Locate the cell with the specified text and output its (X, Y) center coordinate. 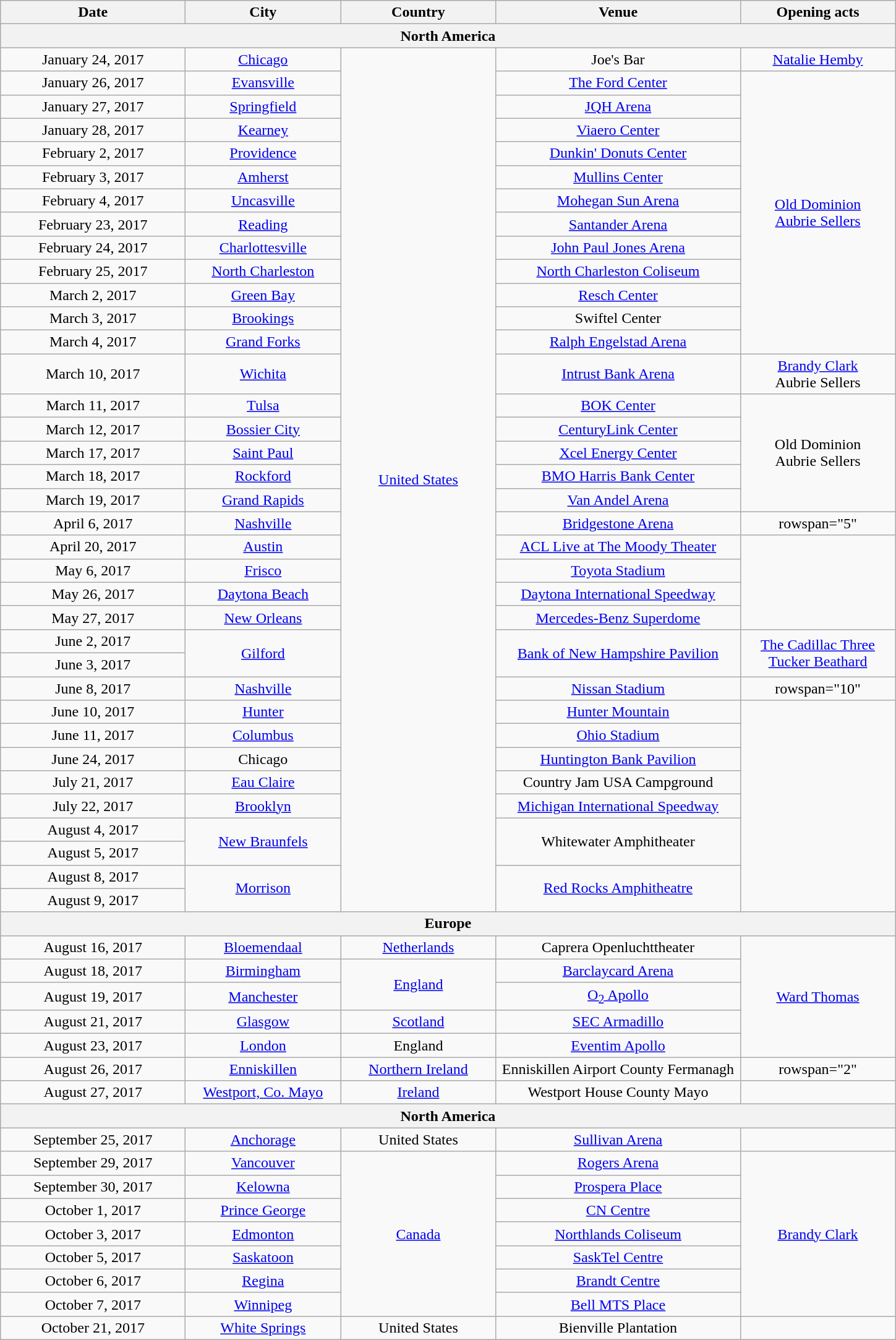
August 18, 2017 (93, 971)
Regina (263, 1281)
Red Rocks Amphitheatre (618, 888)
New Orleans (263, 617)
North Charleston Coliseum (618, 271)
New Braunfels (263, 841)
Mohegan Sun Arena (618, 200)
SaskTel Centre (618, 1257)
August 16, 2017 (93, 947)
August 19, 2017 (93, 996)
Nissan Stadium (618, 689)
August 9, 2017 (93, 900)
June 2, 2017 (93, 641)
Grand Forks (263, 342)
September 29, 2017 (93, 1163)
October 1, 2017 (93, 1210)
Kearney (263, 130)
Date (93, 12)
Country (418, 12)
Green Bay (263, 295)
January 24, 2017 (93, 59)
Swiftel Center (618, 319)
Saint Paul (263, 453)
March 12, 2017 (93, 429)
Rockford (263, 476)
Xcel Energy Center (618, 453)
rowspan="10" (817, 689)
January 27, 2017 (93, 106)
Daytona Beach (263, 594)
Northlands Coliseum (618, 1234)
The Cadillac ThreeTucker Beathard (817, 653)
Westport House County Mayo (618, 1093)
Santander Arena (618, 224)
Bloemendaal (263, 947)
August 23, 2017 (93, 1046)
June 24, 2017 (93, 759)
October 6, 2017 (93, 1281)
March 11, 2017 (93, 406)
September 25, 2017 (93, 1140)
O2 Apollo (618, 996)
Prospera Place (618, 1187)
Opening acts (817, 12)
February 24, 2017 (93, 247)
Tulsa (263, 406)
Michigan International Speedway (618, 806)
March 4, 2017 (93, 342)
CenturyLink Center (618, 429)
Evansville (263, 83)
Ohio Stadium (618, 736)
Canada (418, 1234)
Brandt Centre (618, 1281)
Brandy ClarkAubrie Sellers (817, 374)
April 20, 2017 (93, 547)
Venue (618, 12)
March 18, 2017 (93, 476)
February 3, 2017 (93, 177)
BMO Harris Bank Center (618, 476)
March 2, 2017 (93, 295)
North Charleston (263, 271)
June 10, 2017 (93, 712)
Rogers Arena (618, 1163)
Joe's Bar (618, 59)
Wichita (263, 374)
August 4, 2017 (93, 830)
July 21, 2017 (93, 783)
Whitewater Amphitheater (618, 841)
ACL Live at The Moody Theater (618, 547)
Providence (263, 153)
Glasgow (263, 1022)
BOK Center (618, 406)
Barclaycard Arena (618, 971)
rowspan="5" (817, 523)
June 3, 2017 (93, 664)
Bienville Plantation (618, 1328)
Grand Rapids (263, 500)
Winnipeg (263, 1304)
City (263, 12)
The Ford Center (618, 83)
June 8, 2017 (93, 689)
May 26, 2017 (93, 594)
Ward Thomas (817, 996)
Bossier City (263, 429)
Caprera Openluchttheater (618, 947)
Enniskillen (263, 1069)
October 5, 2017 (93, 1257)
Uncasville (263, 200)
Northern Ireland (418, 1069)
Europe (448, 924)
Viaero Center (618, 130)
Frisco (263, 570)
Springfield (263, 106)
Enniskillen Airport County Fermanagh (618, 1069)
Westport, Co. Mayo (263, 1093)
August 21, 2017 (93, 1022)
March 19, 2017 (93, 500)
JQH Arena (618, 106)
Natalie Hemby (817, 59)
Dunkin' Donuts Center (618, 153)
Vancouver (263, 1163)
Prince George (263, 1210)
Charlottesville (263, 247)
August 8, 2017 (93, 877)
January 28, 2017 (93, 130)
Brookings (263, 319)
Daytona International Speedway (618, 594)
February 25, 2017 (93, 271)
February 23, 2017 (93, 224)
Columbus (263, 736)
July 22, 2017 (93, 806)
SEC Armadillo (618, 1022)
August 5, 2017 (93, 853)
Bank of New Hampshire Pavilion (618, 653)
May 27, 2017 (93, 617)
Hunter Mountain (618, 712)
Netherlands (418, 947)
Manchester (263, 996)
Ireland (418, 1093)
June 11, 2017 (93, 736)
October 7, 2017 (93, 1304)
Kelowna (263, 1187)
Birmingham (263, 971)
Gilford (263, 653)
White Springs (263, 1328)
Mullins Center (618, 177)
Eventim Apollo (618, 1046)
February 4, 2017 (93, 200)
Mercedes-Benz Superdome (618, 617)
rowspan="2" (817, 1069)
Bridgestone Arena (618, 523)
Bell MTS Place (618, 1304)
Toyota Stadium (618, 570)
London (263, 1046)
Huntington Bank Pavilion (618, 759)
September 30, 2017 (93, 1187)
October 21, 2017 (93, 1328)
Country Jam USA Campground (618, 783)
March 3, 2017 (93, 319)
Sullivan Arena (618, 1140)
Brooklyn (263, 806)
Eau Claire (263, 783)
Reading (263, 224)
August 26, 2017 (93, 1069)
May 6, 2017 (93, 570)
February 2, 2017 (93, 153)
Intrust Bank Arena (618, 374)
Morrison (263, 888)
April 6, 2017 (93, 523)
Resch Center (618, 295)
August 27, 2017 (93, 1093)
John Paul Jones Arena (618, 247)
Amherst (263, 177)
March 17, 2017 (93, 453)
Hunter (263, 712)
CN Centre (618, 1210)
Scotland (418, 1022)
January 26, 2017 (93, 83)
Edmonton (263, 1234)
Anchorage (263, 1140)
October 3, 2017 (93, 1234)
Saskatoon (263, 1257)
Van Andel Arena (618, 500)
Ralph Engelstad Arena (618, 342)
March 10, 2017 (93, 374)
Brandy Clark (817, 1234)
Austin (263, 547)
